Provide the (x, y) coordinate of the cell's center where the given text is located.  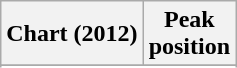
Chart (2012) (72, 34)
Peakposition (189, 34)
